Output the [x, y] coordinate of the center of the cell containing the given text.  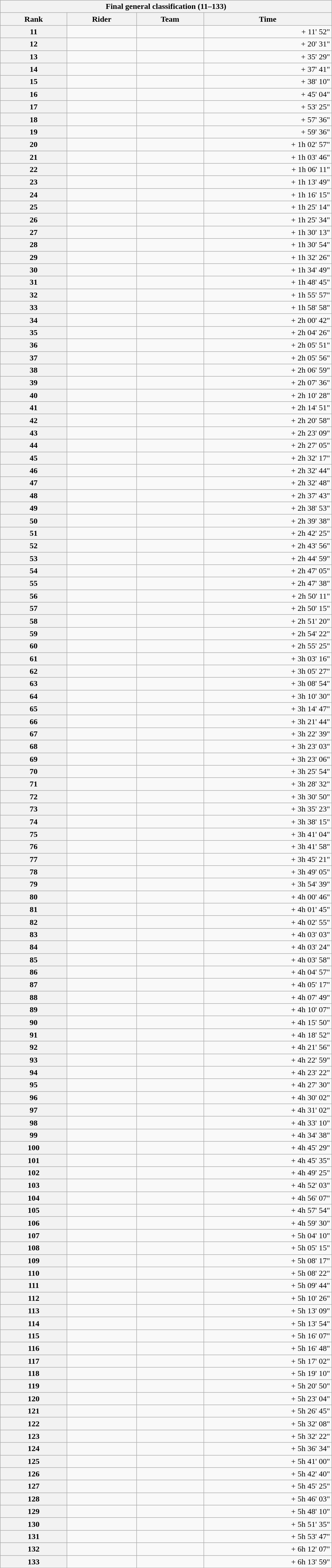
+ 5h 26' 45" [267, 1411]
+ 5h 09' 44" [267, 1286]
+ 1h 58' 58" [267, 307]
55 [34, 584]
+ 2h 38' 53" [267, 508]
+ 5h 23' 04" [267, 1399]
+ 4h 34' 38" [267, 1135]
17 [34, 107]
+ 4h 18' 52" [267, 1035]
+ 1h 02' 57" [267, 144]
129 [34, 1511]
67 [34, 734]
Rank [34, 19]
+ 35' 29" [267, 57]
+ 2h 44' 59" [267, 558]
13 [34, 57]
+ 53' 25" [267, 107]
+ 5h 32' 22" [267, 1436]
23 [34, 182]
127 [34, 1486]
90 [34, 1022]
+ 2h 05' 56" [267, 357]
+ 2h 07' 36" [267, 383]
+ 4h 56' 07" [267, 1198]
122 [34, 1424]
+ 1h 34' 49" [267, 270]
21 [34, 157]
+ 2h 14' 51" [267, 408]
103 [34, 1185]
+ 37' 41" [267, 69]
92 [34, 1047]
52 [34, 546]
94 [34, 1072]
+ 4h 07' 49" [267, 997]
+ 5h 17' 02" [267, 1361]
40 [34, 395]
+ 5h 19' 10" [267, 1374]
125 [34, 1461]
+ 3h 41' 58" [267, 847]
30 [34, 270]
74 [34, 822]
33 [34, 307]
79 [34, 884]
133 [34, 1561]
88 [34, 997]
+ 4h 10' 07" [267, 1010]
29 [34, 257]
26 [34, 220]
91 [34, 1035]
+ 2h 32' 17" [267, 458]
+ 2h 50' 11" [267, 596]
+ 4h 57' 54" [267, 1211]
+ 57' 36" [267, 119]
+ 4h 03' 03" [267, 934]
130 [34, 1524]
114 [34, 1323]
116 [34, 1348]
+ 1h 16' 15" [267, 195]
108 [34, 1248]
+ 2h 47' 05" [267, 571]
+ 4h 15' 50" [267, 1022]
+ 2h 43' 56" [267, 546]
36 [34, 345]
38 [34, 370]
83 [34, 934]
41 [34, 408]
+ 2h 39' 38" [267, 521]
+ 4h 59' 30" [267, 1223]
+ 5h 20' 50" [267, 1386]
87 [34, 985]
113 [34, 1311]
+ 2h 32' 44" [267, 470]
47 [34, 483]
72 [34, 797]
+ 2h 10' 28" [267, 395]
+ 2h 51' 20" [267, 621]
+ 5h 08' 22" [267, 1273]
+ 3h 23' 03" [267, 746]
+ 3h 08' 54" [267, 684]
58 [34, 621]
102 [34, 1173]
37 [34, 357]
119 [34, 1386]
44 [34, 445]
+ 4h 00' 46" [267, 897]
16 [34, 94]
123 [34, 1436]
118 [34, 1374]
54 [34, 571]
56 [34, 596]
+ 5h 08' 17" [267, 1261]
+ 20' 31" [267, 44]
+ 1h 30' 13" [267, 232]
+ 5h 51' 35" [267, 1524]
+ 5h 45' 25" [267, 1486]
53 [34, 558]
+ 4h 49' 25" [267, 1173]
50 [34, 521]
27 [34, 232]
+ 5h 13' 54" [267, 1323]
66 [34, 721]
+ 3h 23' 06" [267, 759]
99 [34, 1135]
+ 3h 49' 05" [267, 872]
73 [34, 809]
121 [34, 1411]
+ 4h 45' 29" [267, 1148]
120 [34, 1399]
20 [34, 144]
32 [34, 295]
18 [34, 119]
35 [34, 332]
98 [34, 1123]
22 [34, 170]
+ 4h 05' 17" [267, 985]
+ 6h 13' 59" [267, 1561]
48 [34, 496]
+ 5h 46' 03" [267, 1499]
60 [34, 646]
+ 3h 28' 32" [267, 784]
+ 1h 06' 11" [267, 170]
62 [34, 671]
+ 4h 22' 59" [267, 1060]
+ 3h 14' 47" [267, 709]
76 [34, 847]
46 [34, 470]
101 [34, 1160]
+ 2h 27' 05" [267, 445]
61 [34, 659]
+ 2h 00' 42" [267, 320]
+ 45' 04" [267, 94]
+ 3h 25' 54" [267, 772]
+ 3h 38' 15" [267, 822]
64 [34, 696]
Rider [101, 19]
107 [34, 1236]
+ 2h 20' 58" [267, 420]
+ 4h 30' 02" [267, 1098]
Time [267, 19]
59 [34, 634]
12 [34, 44]
11 [34, 32]
+ 5h 16' 48" [267, 1348]
+ 5h 13' 09" [267, 1311]
+ 4h 21' 56" [267, 1047]
124 [34, 1449]
51 [34, 533]
+ 5h 53' 47" [267, 1536]
70 [34, 772]
14 [34, 69]
+ 2h 54' 22" [267, 634]
Team [170, 19]
+ 3h 35' 23" [267, 809]
65 [34, 709]
80 [34, 897]
24 [34, 195]
+ 3h 21' 44" [267, 721]
95 [34, 1085]
+ 5h 10' 26" [267, 1298]
75 [34, 834]
43 [34, 433]
78 [34, 872]
+ 38' 10" [267, 82]
77 [34, 859]
69 [34, 759]
+ 1h 55' 57" [267, 295]
+ 2h 47' 38" [267, 584]
+ 5h 42' 40" [267, 1474]
+ 2h 04' 26" [267, 332]
+ 1h 25' 14" [267, 207]
+ 2h 50' 15" [267, 609]
+ 5h 36' 34" [267, 1449]
45 [34, 458]
111 [34, 1286]
+ 3h 30' 50" [267, 797]
34 [34, 320]
+ 3h 05' 27" [267, 671]
81 [34, 909]
128 [34, 1499]
63 [34, 684]
+ 4h 04' 57" [267, 972]
+ 4h 23' 22" [267, 1072]
+ 5h 16' 07" [267, 1336]
+ 2h 06' 59" [267, 370]
+ 3h 03' 16" [267, 659]
89 [34, 1010]
+ 4h 01' 45" [267, 909]
+ 4h 52' 03" [267, 1185]
100 [34, 1148]
+ 1h 32' 26" [267, 257]
+ 4h 45' 35" [267, 1160]
57 [34, 609]
15 [34, 82]
+ 2h 55' 25" [267, 646]
85 [34, 960]
93 [34, 1060]
+ 5h 48' 10" [267, 1511]
84 [34, 947]
Final general classification (11–133) [166, 7]
+ 5h 41' 00" [267, 1461]
+ 2h 32' 48" [267, 483]
+ 4h 27' 30" [267, 1085]
+ 4h 02' 55" [267, 922]
117 [34, 1361]
+ 5h 05' 15" [267, 1248]
+ 2h 42' 25" [267, 533]
+ 3h 10' 30" [267, 696]
86 [34, 972]
115 [34, 1336]
+ 2h 37' 43" [267, 496]
+ 3h 22' 39" [267, 734]
+ 2h 05' 51" [267, 345]
+ 5h 32' 08" [267, 1424]
68 [34, 746]
+ 3h 45' 21" [267, 859]
49 [34, 508]
110 [34, 1273]
+ 1h 03' 46" [267, 157]
+ 5h 04' 10" [267, 1236]
126 [34, 1474]
28 [34, 245]
42 [34, 420]
112 [34, 1298]
+ 3h 41' 04" [267, 834]
+ 6h 12' 07" [267, 1549]
82 [34, 922]
71 [34, 784]
19 [34, 132]
31 [34, 282]
109 [34, 1261]
97 [34, 1110]
96 [34, 1098]
+ 4h 33' 10" [267, 1123]
+ 4h 03' 58" [267, 960]
131 [34, 1536]
39 [34, 383]
+ 1h 48' 45" [267, 282]
+ 4h 31' 02" [267, 1110]
+ 3h 54' 39" [267, 884]
132 [34, 1549]
+ 1h 25' 34" [267, 220]
+ 59' 36" [267, 132]
25 [34, 207]
+ 4h 03' 24" [267, 947]
104 [34, 1198]
106 [34, 1223]
+ 1h 13' 49" [267, 182]
+ 11' 52" [267, 32]
105 [34, 1211]
+ 1h 30' 54" [267, 245]
+ 2h 23' 09" [267, 433]
